Locate the cell with the specified text and output its [x, y] center coordinate. 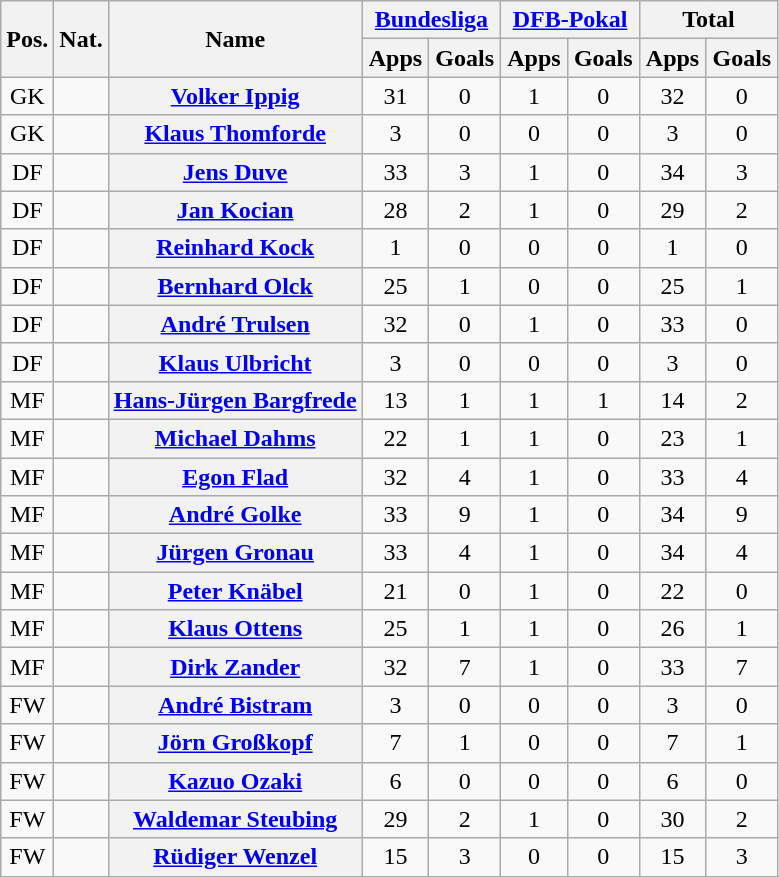
Klaus Thomforde [235, 134]
Pos. [28, 39]
Klaus Ulbricht [235, 362]
Egon Flad [235, 477]
28 [396, 210]
26 [672, 629]
Jens Duve [235, 172]
Michael Dahms [235, 438]
Klaus Ottens [235, 629]
Rüdiger Wenzel [235, 857]
30 [672, 819]
Jürgen Gronau [235, 553]
André Bistram [235, 705]
Jan Kocian [235, 210]
13 [396, 400]
Bernhard Olck [235, 286]
31 [396, 96]
Total [708, 20]
André Trulsen [235, 324]
André Golke [235, 515]
Dirk Zander [235, 667]
DFB-Pokal [570, 20]
Peter Knäbel [235, 591]
14 [672, 400]
Jörn Großkopf [235, 743]
Name [235, 39]
23 [672, 438]
Hans-Jürgen Bargfrede [235, 400]
Kazuo Ozaki [235, 781]
21 [396, 591]
Bundesliga [432, 20]
Volker Ippig [235, 96]
Reinhard Kock [235, 248]
Nat. [81, 39]
Waldemar Steubing [235, 819]
